Identify which cell holds the provided text, then report its [X, Y] central coordinate. 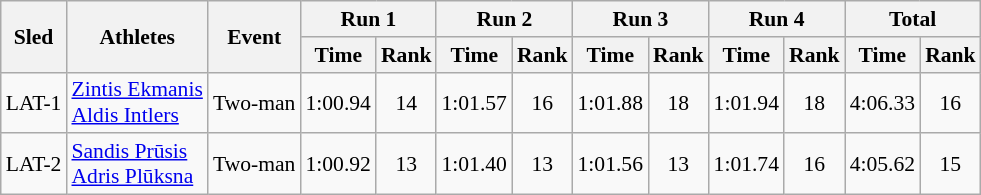
1:01.94 [746, 102]
1:01.56 [610, 164]
Athletes [136, 36]
Zintis EkmanisAldis Intlers [136, 102]
LAT-1 [34, 102]
Run 4 [777, 19]
1:01.88 [610, 102]
1:00.94 [338, 102]
1:01.74 [746, 164]
Total [913, 19]
LAT-2 [34, 164]
Event [254, 36]
Run 3 [641, 19]
Sandis PrūsisAdris Plūksna [136, 164]
15 [950, 164]
Run 2 [504, 19]
1:01.57 [474, 102]
14 [406, 102]
1:00.92 [338, 164]
4:06.33 [882, 102]
Run 1 [368, 19]
Sled [34, 36]
4:05.62 [882, 164]
1:01.40 [474, 164]
